Locate the cell with the specified text and output its [x, y] center coordinate. 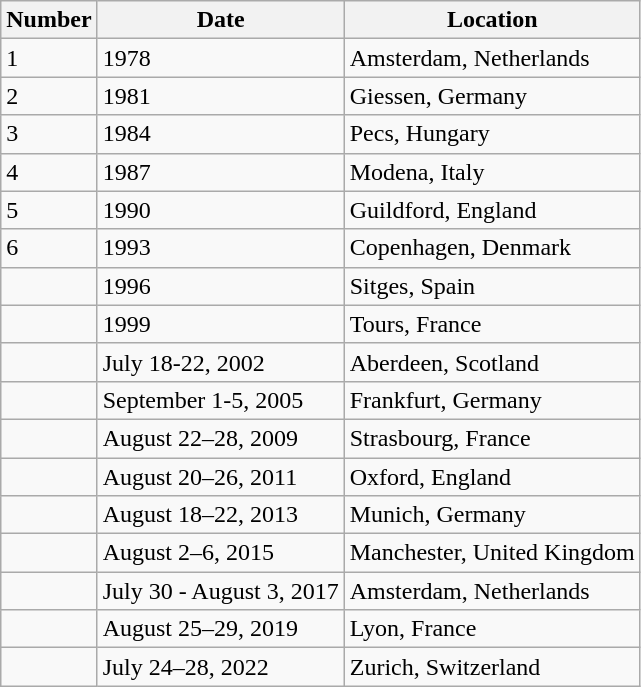
August 2–6, 2015 [220, 553]
Munich, Germany [492, 515]
1996 [220, 286]
1993 [220, 248]
Oxford, England [492, 477]
1987 [220, 172]
July 24–28, 2022 [220, 667]
1978 [220, 58]
Lyon, France [492, 629]
1999 [220, 324]
August 25–29, 2019 [220, 629]
Date [220, 20]
Manchester, United Kingdom [492, 553]
2 [49, 96]
Number [49, 20]
1990 [220, 210]
August 22–28, 2009 [220, 438]
Modena, Italy [492, 172]
1 [49, 58]
July 18-22, 2002 [220, 362]
1984 [220, 134]
Giessen, Germany [492, 96]
Pecs, Hungary [492, 134]
August 20–26, 2011 [220, 477]
Tours, France [492, 324]
3 [49, 134]
September 1-5, 2005 [220, 400]
Aberdeen, Scotland [492, 362]
August 18–22, 2013 [220, 515]
Strasbourg, France [492, 438]
Location [492, 20]
Sitges, Spain [492, 286]
Frankfurt, Germany [492, 400]
5 [49, 210]
Guildford, England [492, 210]
4 [49, 172]
July 30 - August 3, 2017 [220, 591]
Zurich, Switzerland [492, 667]
Copenhagen, Denmark [492, 248]
1981 [220, 96]
6 [49, 248]
